Capture the cell that displays the provided text and extract its (x, y) central coordinate. 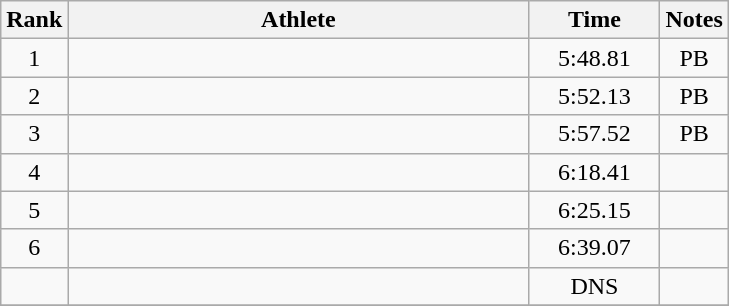
5 (34, 210)
6 (34, 248)
6:39.07 (594, 248)
6:25.15 (594, 210)
Athlete (298, 20)
Time (594, 20)
5:52.13 (594, 96)
Rank (34, 20)
5:57.52 (594, 134)
6:18.41 (594, 172)
1 (34, 58)
Notes (694, 20)
2 (34, 96)
DNS (594, 286)
3 (34, 134)
5:48.81 (594, 58)
4 (34, 172)
